Provide the [X, Y] coordinate of the cell's center where the given text is located.  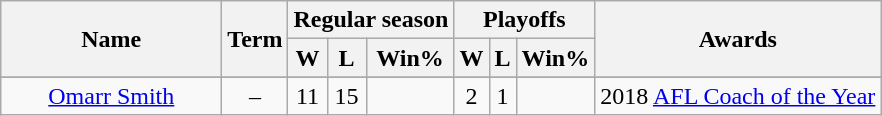
2 [472, 96]
Omarr Smith [112, 96]
Playoffs [524, 20]
15 [346, 96]
1 [502, 96]
Term [255, 39]
– [255, 96]
11 [308, 96]
Name [112, 39]
Regular season [371, 20]
Awards [738, 39]
2018 AFL Coach of the Year [738, 96]
